From the cell containing the given text, extract its center point as [x, y] coordinate. 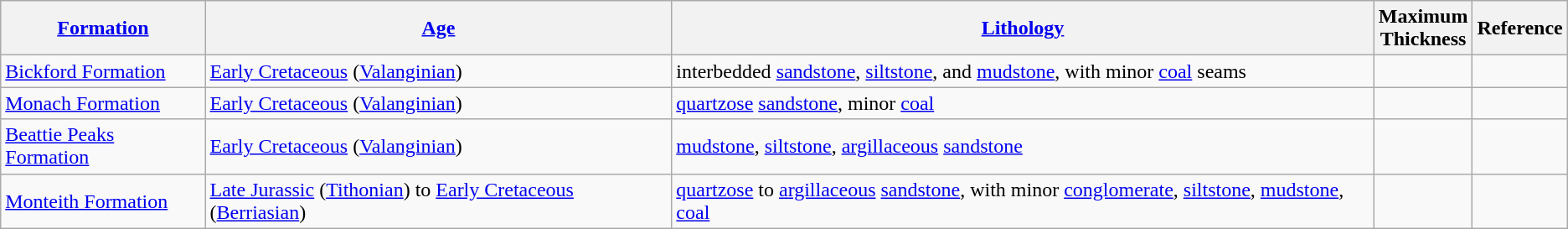
quartzose sandstone, minor coal [1023, 103]
Lithology [1023, 29]
Monach Formation [103, 103]
MaximumThickness [1423, 29]
mudstone, siltstone, argillaceous sandstone [1023, 146]
quartzose to argillaceous sandstone, with minor conglomerate, siltstone, mudstone, coal [1023, 201]
Bickford Formation [103, 71]
Formation [103, 29]
interbedded sandstone, siltstone, and mudstone, with minor coal seams [1023, 71]
Age [439, 29]
Beattie Peaks Formation [103, 146]
Reference [1519, 29]
Monteith Formation [103, 201]
Late Jurassic (Tithonian) to Early Cretaceous (Berriasian) [439, 201]
